Find where the given text appears and provide that cell's center as [x, y] coordinate. 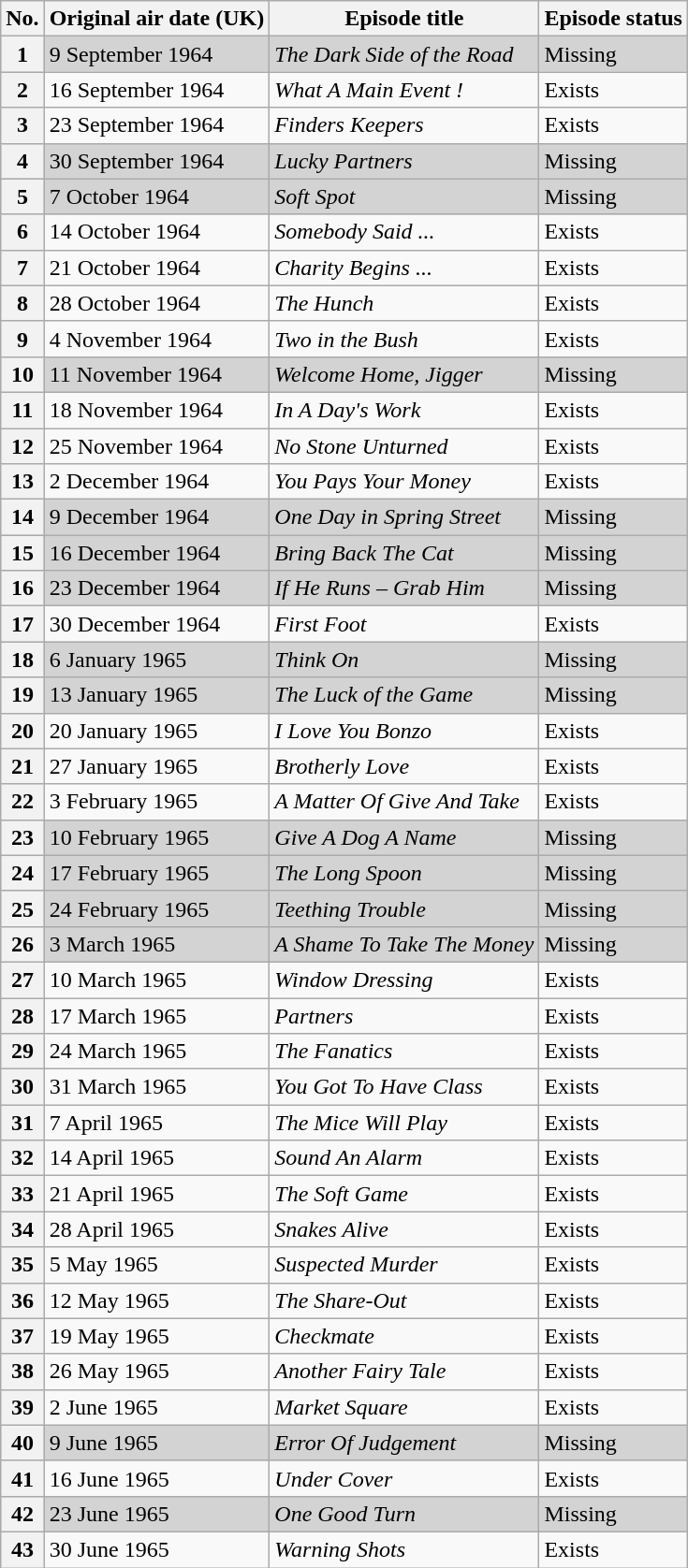
3 [22, 125]
Welcome Home, Jigger [404, 374]
30 September 1964 [157, 161]
5 May 1965 [157, 1265]
A Matter Of Give And Take [404, 802]
23 [22, 837]
30 [22, 1087]
16 December 1964 [157, 553]
11 November 1964 [157, 374]
I Love You Bonzo [404, 731]
1 [22, 54]
What A Main Event ! [404, 90]
10 February 1965 [157, 837]
17 February 1965 [157, 873]
16 September 1964 [157, 90]
Another Fairy Tale [404, 1372]
15 [22, 553]
Finders Keepers [404, 125]
33 [22, 1194]
In A Day's Work [404, 410]
4 [22, 161]
24 [22, 873]
The Luck of the Game [404, 695]
No. [22, 19]
28 October 1964 [157, 303]
One Good Turn [404, 1514]
The Hunch [404, 303]
Original air date (UK) [157, 19]
29 [22, 1052]
39 [22, 1407]
Teething Trouble [404, 908]
19 May 1965 [157, 1336]
A Shame To Take The Money [404, 944]
21 October 1964 [157, 268]
Charity Begins ... [404, 268]
43 [22, 1549]
23 December 1964 [157, 588]
Somebody Said ... [404, 232]
No Stone Unturned [404, 446]
28 April 1965 [157, 1229]
Warning Shots [404, 1549]
37 [22, 1336]
20 [22, 731]
21 [22, 766]
Episode status [613, 19]
9 September 1964 [157, 54]
4 November 1964 [157, 339]
The Long Spoon [404, 873]
26 [22, 944]
Snakes Alive [404, 1229]
Soft Spot [404, 196]
Market Square [404, 1407]
The Dark Side of the Road [404, 54]
26 May 1965 [157, 1372]
16 June 1965 [157, 1478]
Error Of Judgement [404, 1443]
8 [22, 303]
28 [22, 1015]
14 October 1964 [157, 232]
The Share-Out [404, 1300]
16 [22, 588]
2 [22, 90]
14 [22, 517]
12 May 1965 [157, 1300]
27 [22, 980]
Episode title [404, 19]
23 September 1964 [157, 125]
Window Dressing [404, 980]
The Mice Will Play [404, 1123]
You Got To Have Class [404, 1087]
18 November 1964 [157, 410]
5 [22, 196]
Suspected Murder [404, 1265]
31 [22, 1123]
30 December 1964 [157, 624]
Lucky Partners [404, 161]
13 [22, 482]
First Foot [404, 624]
21 April 1965 [157, 1194]
36 [22, 1300]
6 [22, 232]
25 [22, 908]
38 [22, 1372]
Sound An Alarm [404, 1158]
2 December 1964 [157, 482]
22 [22, 802]
One Day in Spring Street [404, 517]
30 June 1965 [157, 1549]
27 January 1965 [157, 766]
24 March 1965 [157, 1052]
11 [22, 410]
The Fanatics [404, 1052]
32 [22, 1158]
Think On [404, 660]
Checkmate [404, 1336]
The Soft Game [404, 1194]
If He Runs – Grab Him [404, 588]
You Pays Your Money [404, 482]
20 January 1965 [157, 731]
10 March 1965 [157, 980]
2 June 1965 [157, 1407]
Two in the Bush [404, 339]
41 [22, 1478]
10 [22, 374]
35 [22, 1265]
Brotherly Love [404, 766]
23 June 1965 [157, 1514]
17 March 1965 [157, 1015]
12 [22, 446]
13 January 1965 [157, 695]
6 January 1965 [157, 660]
7 April 1965 [157, 1123]
42 [22, 1514]
17 [22, 624]
Bring Back The Cat [404, 553]
14 April 1965 [157, 1158]
18 [22, 660]
7 October 1964 [157, 196]
19 [22, 695]
25 November 1964 [157, 446]
7 [22, 268]
31 March 1965 [157, 1087]
9 December 1964 [157, 517]
24 February 1965 [157, 908]
Under Cover [404, 1478]
9 June 1965 [157, 1443]
3 March 1965 [157, 944]
34 [22, 1229]
9 [22, 339]
40 [22, 1443]
3 February 1965 [157, 802]
Give A Dog A Name [404, 837]
Partners [404, 1015]
